From the cell containing the given text, extract its center point as (X, Y) coordinate. 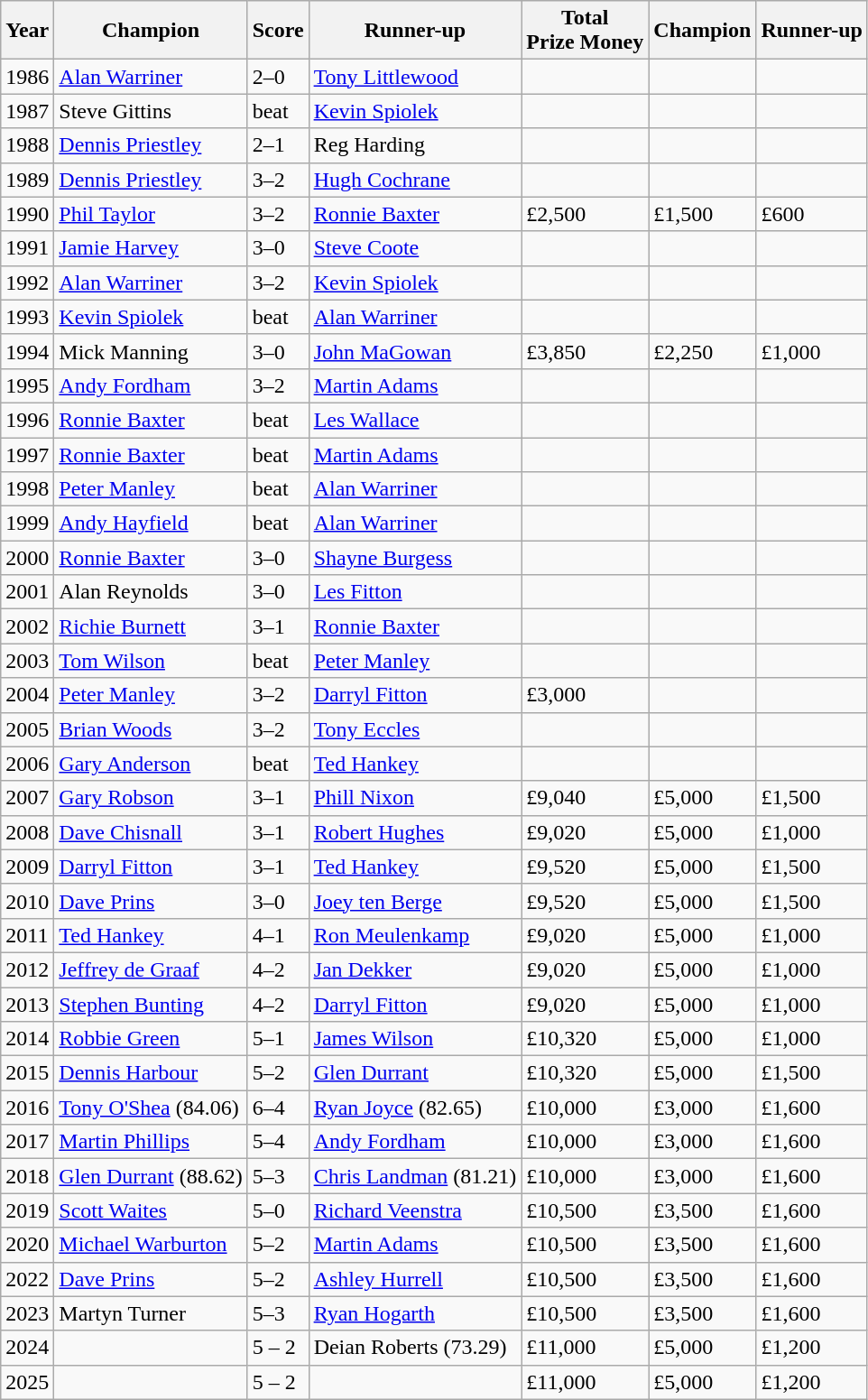
Mick Manning (151, 351)
James Wilson (415, 1039)
2015 (27, 1073)
5–0 (278, 1210)
£3,850 (585, 351)
John MaGowan (415, 351)
Martin Phillips (151, 1142)
2003 (27, 661)
2008 (27, 832)
Score (278, 31)
Jeffrey de Graaf (151, 969)
5–4 (278, 1142)
2002 (27, 626)
2014 (27, 1039)
2022 (27, 1279)
Robbie Green (151, 1039)
Tony O'Shea (84.06) (151, 1108)
TotalPrize Money (585, 31)
1998 (27, 489)
1986 (27, 77)
£2,250 (702, 351)
1992 (27, 283)
1997 (27, 454)
Jan Dekker (415, 969)
2005 (27, 729)
Joey ten Berge (415, 901)
Ashley Hurrell (415, 1279)
2012 (27, 969)
Tom Wilson (151, 661)
2023 (27, 1313)
Tony Littlewood (415, 77)
6–4 (278, 1108)
1996 (27, 420)
Richie Burnett (151, 626)
2007 (27, 798)
Scott Waites (151, 1210)
Les Fitton (415, 592)
Glen Durrant (88.62) (151, 1176)
£600 (812, 214)
Deian Roberts (73.29) (415, 1348)
Dennis Harbour (151, 1073)
Tony Eccles (415, 729)
Gary Anderson (151, 764)
Andy Hayfield (151, 524)
Phill Nixon (415, 798)
2000 (27, 558)
Reg Harding (415, 145)
Les Wallace (415, 420)
2019 (27, 1210)
2025 (27, 1382)
2004 (27, 695)
Ryan Hogarth (415, 1313)
Dave Chisnall (151, 832)
Gary Robson (151, 798)
2024 (27, 1348)
1999 (27, 524)
Ron Meulenkamp (415, 935)
2016 (27, 1108)
2009 (27, 867)
2017 (27, 1142)
2010 (27, 901)
2006 (27, 764)
Martyn Turner (151, 1313)
Glen Durrant (415, 1073)
Steve Coote (415, 248)
2001 (27, 592)
2011 (27, 935)
Stephen Bunting (151, 1005)
2–0 (278, 77)
1994 (27, 351)
Hugh Cochrane (415, 180)
£9,040 (585, 798)
1989 (27, 180)
Brian Woods (151, 729)
2020 (27, 1245)
1993 (27, 317)
Alan Reynolds (151, 592)
Shayne Burgess (415, 558)
2013 (27, 1005)
5–1 (278, 1039)
1991 (27, 248)
1990 (27, 214)
Phil Taylor (151, 214)
2018 (27, 1176)
4–1 (278, 935)
2–1 (278, 145)
Ryan Joyce (82.65) (415, 1108)
Steve Gittins (151, 111)
Chris Landman (81.21) (415, 1176)
1988 (27, 145)
1995 (27, 385)
Michael Warburton (151, 1245)
Year (27, 31)
1987 (27, 111)
Robert Hughes (415, 832)
£2,500 (585, 214)
Richard Veenstra (415, 1210)
Jamie Harvey (151, 248)
